Locate the cell with the specified text and output its (x, y) center coordinate. 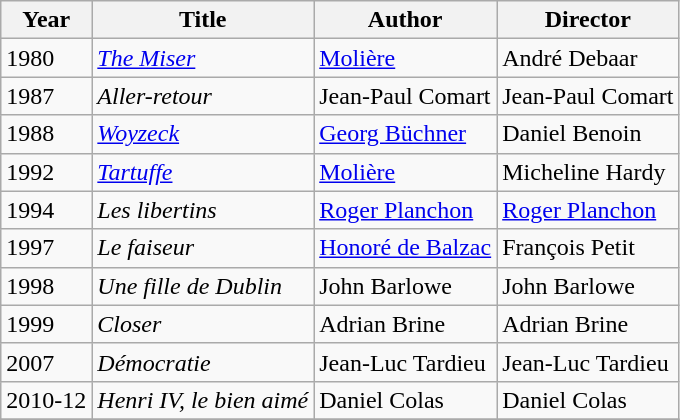
Démocratie (203, 362)
1992 (46, 172)
1997 (46, 248)
Honoré de Balzac (406, 248)
André Debaar (588, 58)
1994 (46, 210)
1998 (46, 286)
1999 (46, 324)
The Miser (203, 58)
Closer (203, 324)
2007 (46, 362)
1987 (46, 96)
Georg Büchner (406, 134)
Title (203, 20)
Year (46, 20)
Tartuffe (203, 172)
Woyzeck (203, 134)
2010-12 (46, 400)
Micheline Hardy (588, 172)
Aller-retour (203, 96)
1980 (46, 58)
Henri IV, le bien aimé (203, 400)
1988 (46, 134)
Daniel Benoin (588, 134)
François Petit (588, 248)
Director (588, 20)
Les libertins (203, 210)
Une fille de Dublin (203, 286)
Author (406, 20)
Le faiseur (203, 248)
